From the cell containing the given text, extract its center point as (x, y) coordinate. 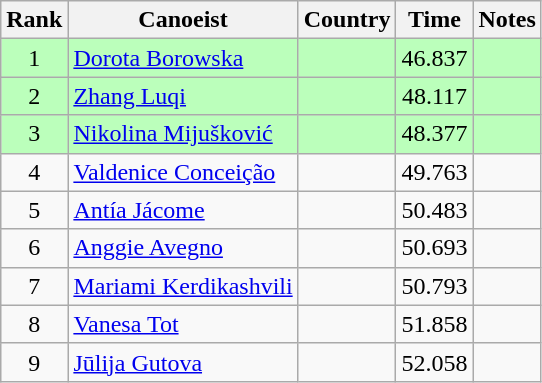
Country (347, 20)
6 (34, 248)
5 (34, 210)
Antía Jácome (183, 210)
50.693 (434, 248)
51.858 (434, 324)
48.377 (434, 134)
Anggie Avegno (183, 248)
Dorota Borowska (183, 58)
46.837 (434, 58)
4 (34, 172)
48.117 (434, 96)
Nikolina Mijušković (183, 134)
Mariami Kerdikashvili (183, 286)
Valdenice Conceição (183, 172)
52.058 (434, 362)
Time (434, 20)
2 (34, 96)
Jūlija Gutova (183, 362)
7 (34, 286)
1 (34, 58)
3 (34, 134)
8 (34, 324)
Zhang Luqi (183, 96)
50.483 (434, 210)
Vanesa Tot (183, 324)
50.793 (434, 286)
9 (34, 362)
Rank (34, 20)
49.763 (434, 172)
Notes (507, 20)
Canoeist (183, 20)
